Locate the cell with the specified text and output its (X, Y) center coordinate. 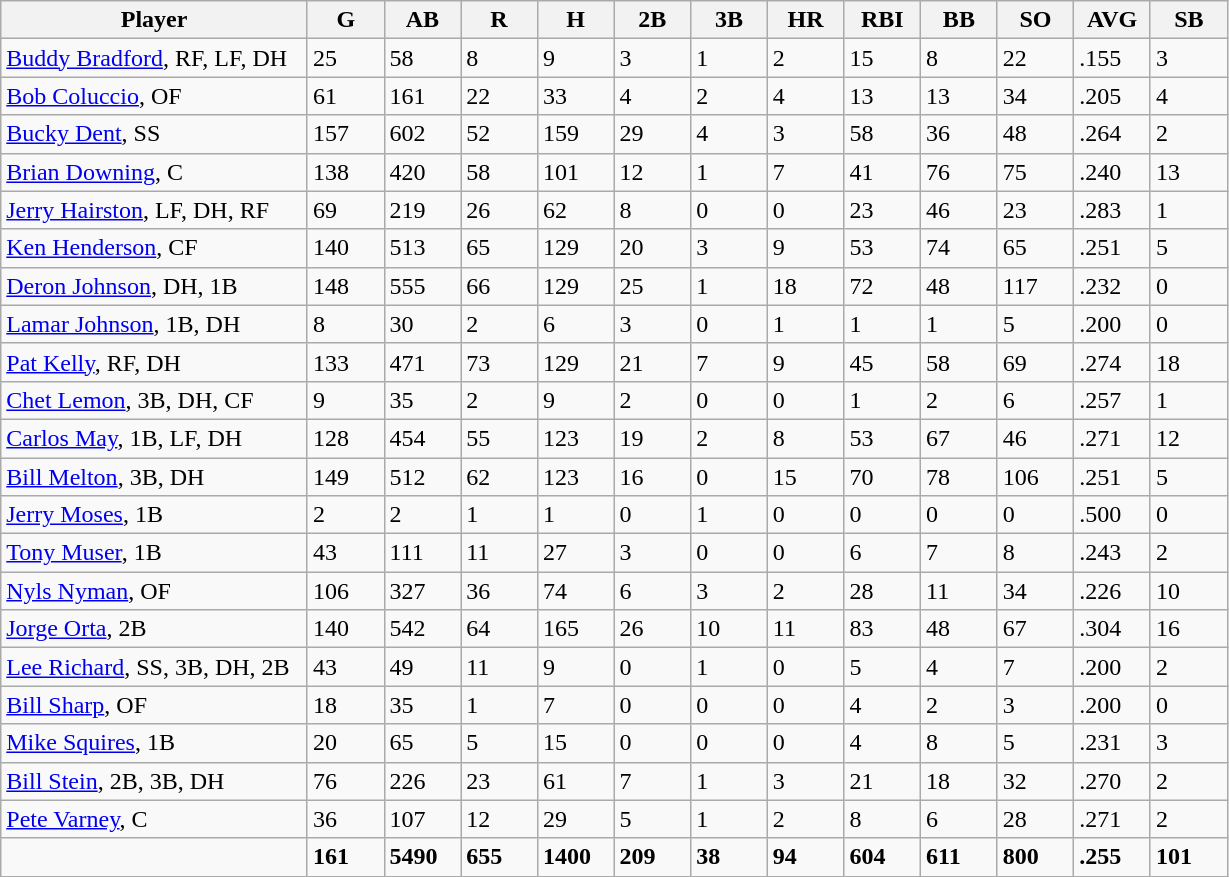
226 (422, 781)
72 (882, 286)
Lee Richard, SS, 3B, DH, 2B (154, 667)
.500 (1112, 515)
.232 (1112, 286)
Lamar Johnson, 1B, DH (154, 324)
73 (500, 362)
Ken Henderson, CF (154, 248)
Deron Johnson, DH, 1B (154, 286)
611 (960, 857)
1400 (576, 857)
Buddy Bradford, RF, LF, DH (154, 58)
75 (1036, 172)
128 (346, 438)
30 (422, 324)
.283 (1112, 210)
Brian Downing, C (154, 172)
Bill Sharp, OF (154, 705)
Carlos May, 1B, LF, DH (154, 438)
513 (422, 248)
SO (1036, 20)
Jerry Moses, 1B (154, 515)
H (576, 20)
Pete Varney, C (154, 819)
655 (500, 857)
219 (422, 210)
148 (346, 286)
5490 (422, 857)
602 (422, 134)
Nyls Nyman, OF (154, 591)
66 (500, 286)
165 (576, 629)
19 (652, 438)
Bob Coluccio, OF (154, 96)
157 (346, 134)
2B (652, 20)
512 (422, 477)
94 (806, 857)
111 (422, 553)
209 (652, 857)
Bill Stein, 2B, 3B, DH (154, 781)
133 (346, 362)
Pat Kelly, RF, DH (154, 362)
G (346, 20)
70 (882, 477)
.205 (1112, 96)
HR (806, 20)
.304 (1112, 629)
3B (730, 20)
45 (882, 362)
49 (422, 667)
Bucky Dent, SS (154, 134)
55 (500, 438)
107 (422, 819)
471 (422, 362)
454 (422, 438)
Mike Squires, 1B (154, 743)
BB (960, 20)
555 (422, 286)
.243 (1112, 553)
Jorge Orta, 2B (154, 629)
.226 (1112, 591)
.240 (1112, 172)
Tony Muser, 1B (154, 553)
AB (422, 20)
.270 (1112, 781)
420 (422, 172)
159 (576, 134)
83 (882, 629)
.257 (1112, 400)
Player (154, 20)
RBI (882, 20)
38 (730, 857)
.155 (1112, 58)
33 (576, 96)
Bill Melton, 3B, DH (154, 477)
SB (1188, 20)
800 (1036, 857)
R (500, 20)
604 (882, 857)
52 (500, 134)
149 (346, 477)
Jerry Hairston, LF, DH, RF (154, 210)
.255 (1112, 857)
27 (576, 553)
64 (500, 629)
AVG (1112, 20)
32 (1036, 781)
138 (346, 172)
78 (960, 477)
41 (882, 172)
327 (422, 591)
.264 (1112, 134)
Chet Lemon, 3B, DH, CF (154, 400)
117 (1036, 286)
.274 (1112, 362)
.231 (1112, 743)
542 (422, 629)
